Return the (x, y) coordinate for the center point of the cell that contains the specified text.  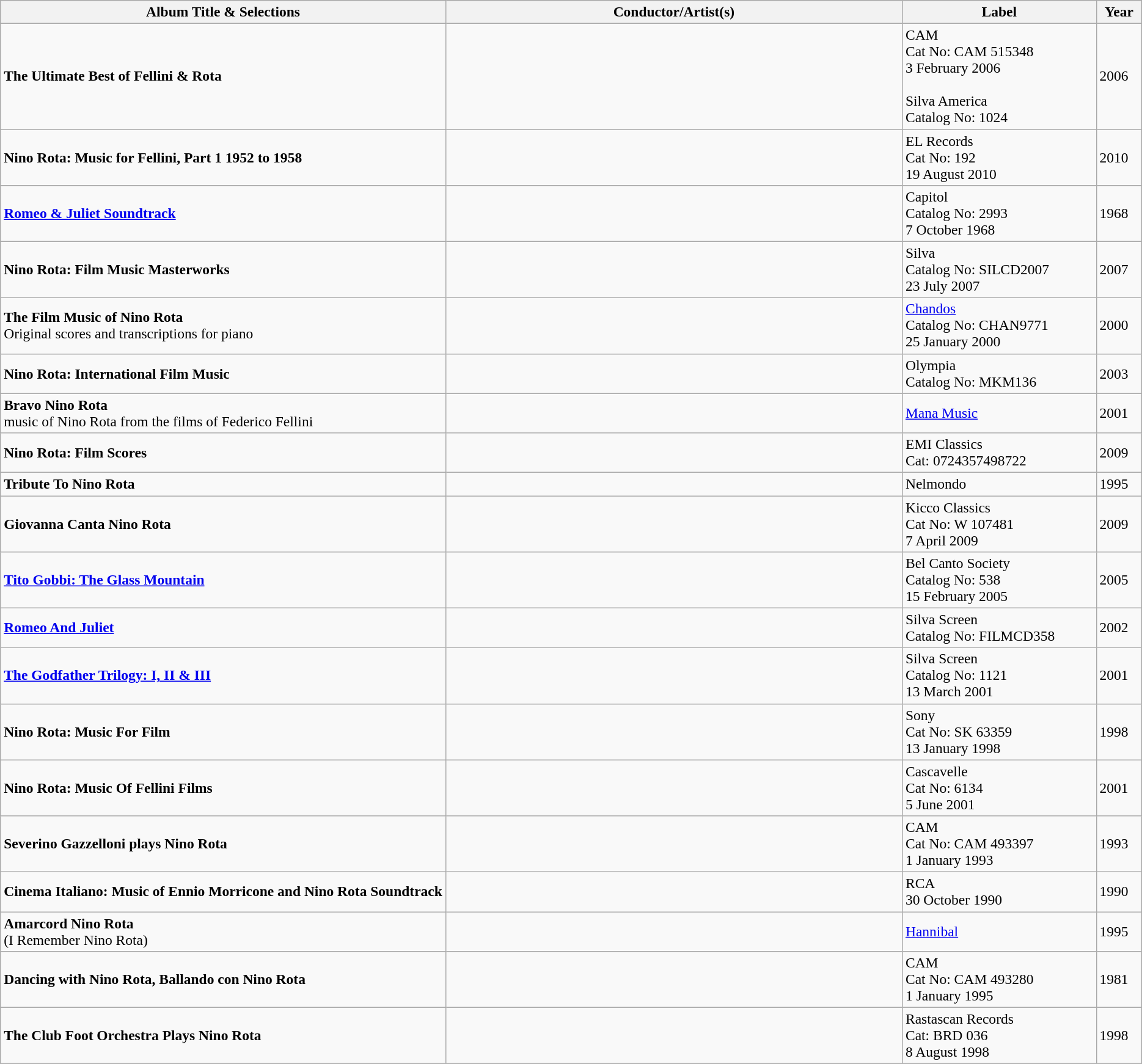
Kicco ClassicsCat No: W 1074817 April 2009 (1000, 523)
Nino Rota: Music Of Fellini Films (224, 788)
ChandosCatalog No: CHAN977125 January 2000 (1000, 326)
Rastascan RecordsCat: BRD 0368 August 1998 (1000, 1035)
Severino Gazzelloni plays Nino Rota (224, 844)
Bel Canto SocietyCatalog No: 53815 February 2005 (1000, 580)
The Club Foot Orchestra Plays Nino Rota (224, 1035)
EMI ClassicsCat: 0724357498722 (1000, 452)
Dancing with Nino Rota, Ballando con Nino Rota (224, 979)
OlympiaCatalog No: MKM136 (1000, 374)
2006 (1119, 76)
2005 (1119, 580)
2000 (1119, 326)
2003 (1119, 374)
Nelmondo (1000, 484)
Conductor/Artist(s) (673, 12)
1993 (1119, 844)
SilvaCatalog No: SILCD200723 July 2007 (1000, 269)
The Godfather Trilogy: I, II & III (224, 676)
Year (1119, 12)
RCA30 October 1990 (1000, 892)
1968 (1119, 213)
CascavelleCat No: 61345 June 2001 (1000, 788)
2010 (1119, 157)
Cinema Italiano: Music of Ennio Morricone and Nino Rota Soundtrack (224, 892)
CAMCat No: CAM 4932801 January 1995 (1000, 979)
Tribute To Nino Rota (224, 484)
CAMCat No: CAM 4933971 January 1993 (1000, 844)
Bravo Nino Rotamusic of Nino Rota from the films of Federico Fellini (224, 413)
Nino Rota: Film Scores (224, 452)
Album Title & Selections (224, 12)
SonyCat No: SK 6335913 January 1998 (1000, 732)
Hannibal (1000, 931)
Label (1000, 12)
Tito Gobbi: The Glass Mountain (224, 580)
Romeo & Juliet Soundtrack (224, 213)
The Ultimate Best of Fellini & Rota (224, 76)
Amarcord Nino Rota(I Remember Nino Rota) (224, 931)
2002 (1119, 628)
Nino Rota: International Film Music (224, 374)
Nino Rota: Music For Film (224, 732)
Silva ScreenCatalog No: FILMCD358 (1000, 628)
Romeo And Juliet (224, 628)
1990 (1119, 892)
CapitolCatalog No: 29937 October 1968 (1000, 213)
Silva ScreenCatalog No: 112113 March 2001 (1000, 676)
Mana Music (1000, 413)
Nino Rota: Music for Fellini, Part 1 1952 to 1958 (224, 157)
EL RecordsCat No: 19219 August 2010 (1000, 157)
CAMCat No: CAM 5153483 February 2006Silva AmericaCatalog No: 1024 (1000, 76)
Nino Rota: Film Music Masterworks (224, 269)
2007 (1119, 269)
The Film Music of Nino RotaOriginal scores and transcriptions for piano (224, 326)
1981 (1119, 979)
Giovanna Canta Nino Rota (224, 523)
